Identify which cell holds the provided text, then report its [X, Y] central coordinate. 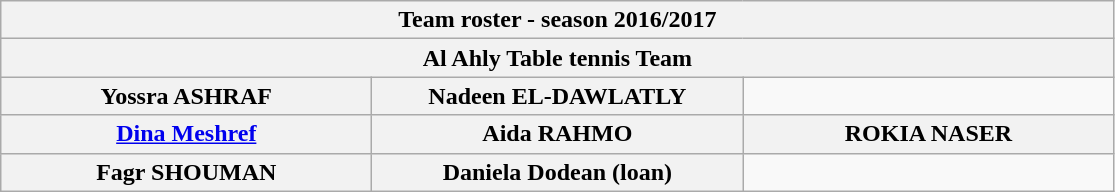
Dina Meshref [186, 134]
Daniela Dodean (loan) [558, 172]
Al Ahly Table tennis Team [558, 58]
Aida RAHMO [558, 134]
ROKIA NASER [928, 134]
Nadeen EL-DAWLATLY [558, 96]
Yossra ASHRAF [186, 96]
Team roster - season 2016/2017 [558, 20]
Fagr SHOUMAN [186, 172]
